Output the [X, Y] coordinate of the center of the cell containing the given text.  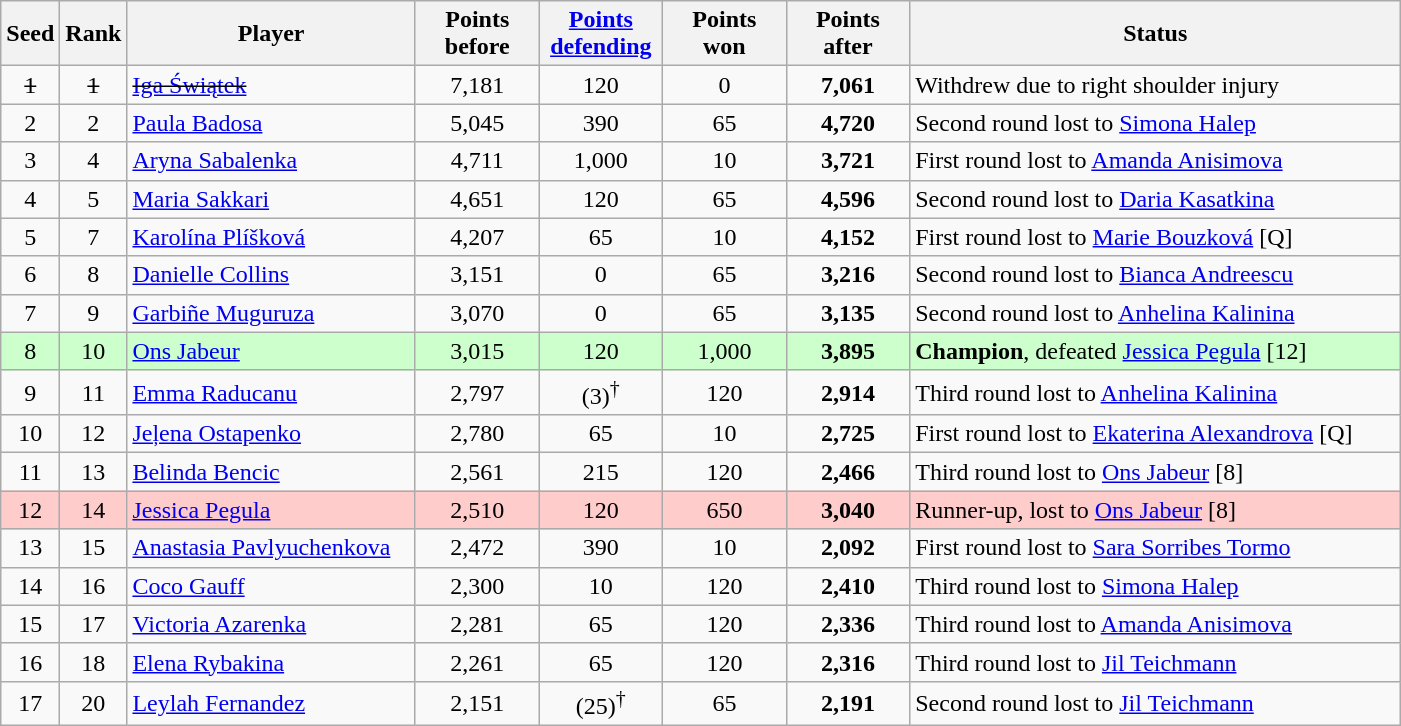
Belinda Bencic [272, 472]
First round lost to Ekaterina Alexandrova [Q] [1156, 434]
First round lost to Sara Sorribes Tormo [1156, 548]
215 [601, 472]
(25)† [601, 704]
Jessica Pegula [272, 510]
2,092 [848, 548]
Ons Jabeur [272, 351]
Victoria Azarenka [272, 624]
Jeļena Ostapenko [272, 434]
2,261 [477, 662]
Third round lost to Simona Halep [1156, 586]
Iga Świątek [272, 85]
Danielle Collins [272, 275]
Points after [848, 34]
7,061 [848, 85]
20 [94, 704]
2,797 [477, 392]
Second round lost to Anhelina Kalinina [1156, 313]
4,651 [477, 199]
2,780 [477, 434]
3,135 [848, 313]
7,181 [477, 85]
3,015 [477, 351]
2,410 [848, 586]
2,561 [477, 472]
18 [94, 662]
Garbiñe Muguruza [272, 313]
5,045 [477, 123]
6 [30, 275]
3 [30, 161]
Third round lost to Amanda Anisimova [1156, 624]
Player [272, 34]
4,152 [848, 237]
3,040 [848, 510]
2,725 [848, 434]
2,510 [477, 510]
Aryna Sabalenka [272, 161]
Paula Badosa [272, 123]
Third round lost to Ons Jabeur [8] [1156, 472]
2,316 [848, 662]
2,336 [848, 624]
Third round lost to Anhelina Kalinina [1156, 392]
2,300 [477, 586]
Points before [477, 34]
Anastasia Pavlyuchenkova [272, 548]
Points defending [601, 34]
650 [725, 510]
First round lost to Amanda Anisimova [1156, 161]
4,720 [848, 123]
Elena Rybakina [272, 662]
Coco Gauff [272, 586]
3,216 [848, 275]
2,151 [477, 704]
4,711 [477, 161]
Maria Sakkari [272, 199]
4,207 [477, 237]
Emma Raducanu [272, 392]
Status [1156, 34]
2,466 [848, 472]
Runner-up, lost to Ons Jabeur [8] [1156, 510]
Withdrew due to right shoulder injury [1156, 85]
2,191 [848, 704]
2,472 [477, 548]
Points won [725, 34]
Leylah Fernandez [272, 704]
Seed [30, 34]
2,914 [848, 392]
Champion, defeated Jessica Pegula [12] [1156, 351]
Rank [94, 34]
Third round lost to Jil Teichmann [1156, 662]
(3)† [601, 392]
3,070 [477, 313]
Second round lost to Bianca Andreescu [1156, 275]
First round lost to Marie Bouzková [Q] [1156, 237]
4,596 [848, 199]
Second round lost to Jil Teichmann [1156, 704]
Second round lost to Simona Halep [1156, 123]
3,151 [477, 275]
2,281 [477, 624]
3,721 [848, 161]
Karolína Plíšková [272, 237]
Second round lost to Daria Kasatkina [1156, 199]
3,895 [848, 351]
